Detect which cell encompasses the target text, then output its (X, Y) center coordinate. 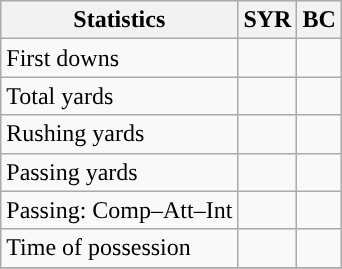
Statistics (120, 20)
Rushing yards (120, 134)
BC (319, 20)
SYR (268, 20)
Time of possession (120, 248)
Total yards (120, 96)
Passing: Comp–Att–Int (120, 210)
Passing yards (120, 172)
First downs (120, 58)
